Extract the (x, y) coordinate from the center of the cell holding the provided text.  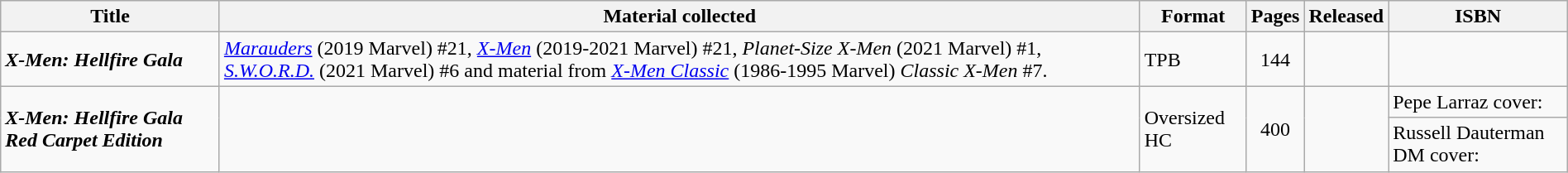
X-Men: Hellfire Gala (111, 60)
Material collected (680, 17)
Russell Dauterman DM cover: (1479, 144)
TPB (1193, 60)
Format (1193, 17)
Pepe Larraz cover: (1479, 102)
Oversized HC (1193, 129)
ISBN (1479, 17)
400 (1275, 129)
Pages (1275, 17)
Released (1346, 17)
144 (1275, 60)
X-Men: Hellfire Gala Red Carpet Edition (111, 129)
Title (111, 17)
